Pinpoint the cell where the given text exists, returning its [X, Y] midpoint coordinate. 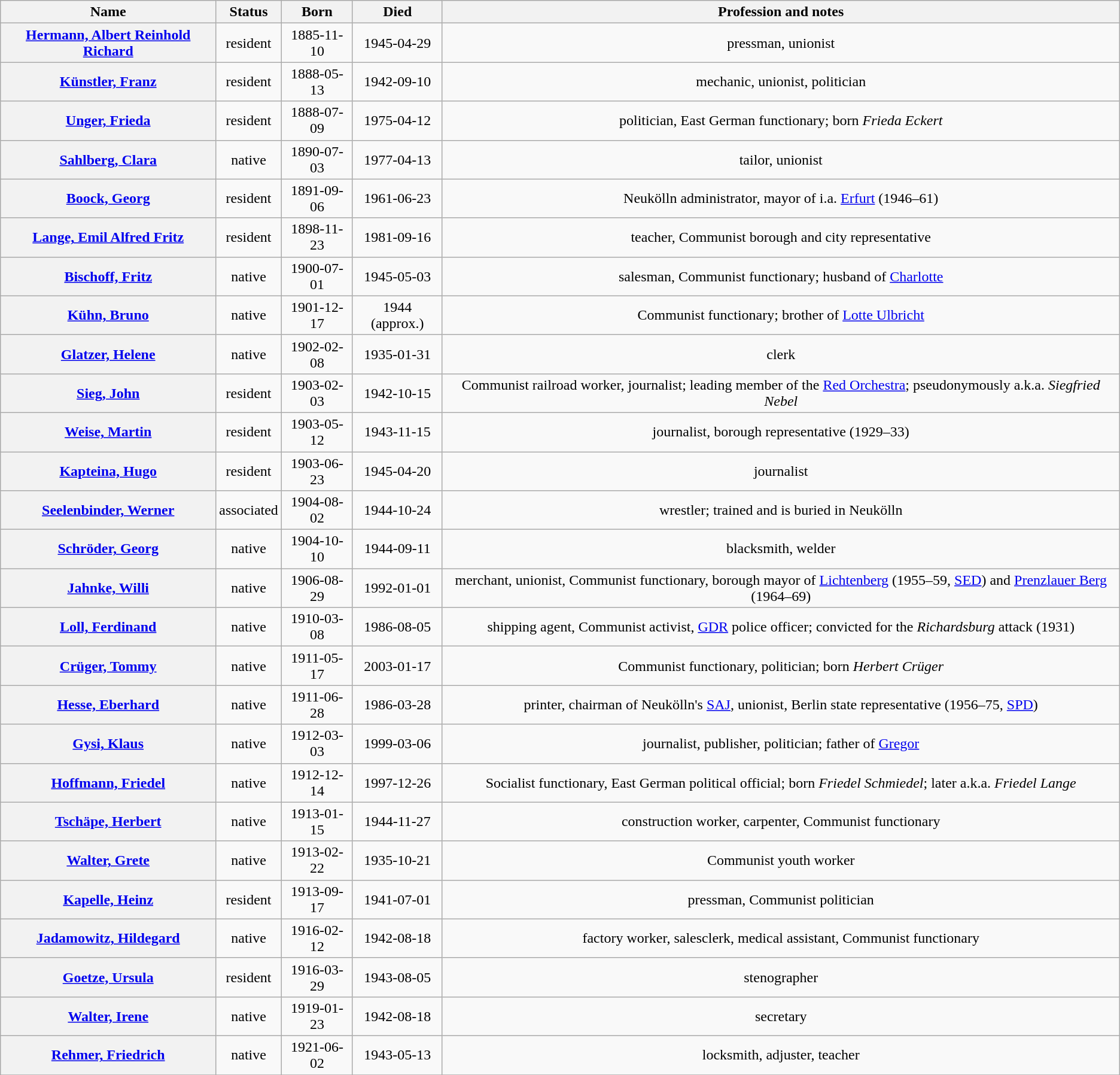
1942-10-15 [397, 393]
1898-11-23 [317, 237]
1912-03-03 [317, 743]
1912-12-14 [317, 783]
clerk [781, 354]
Neukölln administrator, mayor of i.a. Erfurt (1946–61) [781, 199]
merchant, unionist, Communist functionary, borough mayor of Lichtenberg (1955–59, SED) and Prenzlauer Berg (1964–69) [781, 588]
printer, chairman of Neukölln's SAJ, unionist, Berlin state representative (1956–75, SPD) [781, 705]
1890-07-03 [317, 159]
1891-09-06 [317, 199]
journalist, publisher, politician; father of Gregor [781, 743]
Communist functionary, politician; born Herbert Crüger [781, 666]
Status [249, 12]
Crüger, Tommy [108, 666]
1885-11-10 [317, 43]
factory worker, salesclerk, medical assistant, Communist functionary [781, 939]
pressman, Communist politician [781, 899]
1943-08-05 [397, 977]
mechanic, unionist, politician [781, 81]
locksmith, adjuster, teacher [781, 1055]
1903-02-03 [317, 393]
shipping agent, Communist activist, GDR police officer; convicted for the Richardsburg attack (1931) [781, 627]
Communist functionary; brother of Lotte Ulbricht [781, 315]
1986-08-05 [397, 627]
Künstler, Franz [108, 81]
1992-01-01 [397, 588]
Boock, Georg [108, 199]
Jadamowitz, Hildegard [108, 939]
stenographer [781, 977]
1944-11-27 [397, 821]
1921-06-02 [317, 1055]
Walter, Irene [108, 1016]
Communist youth worker [781, 861]
wrestler; trained and is buried in Neukölln [781, 510]
1916-03-29 [317, 977]
Jahnke, Willi [108, 588]
Sieg, John [108, 393]
1944 (approx.) [397, 315]
1943-05-13 [397, 1055]
journalist [781, 470]
Schröder, Georg [108, 549]
1941-07-01 [397, 899]
teacher, Communist borough and city representative [781, 237]
1944-09-11 [397, 549]
1903-05-12 [317, 432]
Loll, Ferdinand [108, 627]
1904-10-10 [317, 549]
1975-04-12 [397, 121]
Socialist functionary, East German political official; born Friedel Schmiedel; later a.k.a. Friedel Lange [781, 783]
Seelenbinder, Werner [108, 510]
1910-03-08 [317, 627]
politician, East German functionary; born Frieda Eckert [781, 121]
Unger, Frieda [108, 121]
1945-05-03 [397, 277]
1913-01-15 [317, 821]
1977-04-13 [397, 159]
1944-10-24 [397, 510]
construction worker, carpenter, Communist functionary [781, 821]
1900-07-01 [317, 277]
Tschäpe, Herbert [108, 821]
1903-06-23 [317, 470]
Hermann, Albert Reinhold Richard [108, 43]
1913-02-22 [317, 861]
1911-05-17 [317, 666]
1913-09-17 [317, 899]
1981-09-16 [397, 237]
1942-09-10 [397, 81]
1943-11-15 [397, 432]
Born [317, 12]
journalist, borough representative (1929–33) [781, 432]
associated [249, 510]
Kühn, Bruno [108, 315]
1945-04-20 [397, 470]
Profession and notes [781, 12]
Hoffmann, Friedel [108, 783]
Hesse, Eberhard [108, 705]
1901-12-17 [317, 315]
secretary [781, 1016]
salesman, Communist functionary; husband of Charlotte [781, 277]
Walter, Grete [108, 861]
Glatzer, Helene [108, 354]
Kapelle, Heinz [108, 899]
blacksmith, welder [781, 549]
Weise, Martin [108, 432]
1906-08-29 [317, 588]
1919-01-23 [317, 1016]
Gysi, Klaus [108, 743]
1916-02-12 [317, 939]
Sahlberg, Clara [108, 159]
Goetze, Ursula [108, 977]
1961-06-23 [397, 199]
Died [397, 12]
1997-12-26 [397, 783]
1904-08-02 [317, 510]
1935-10-21 [397, 861]
Rehmer, Friedrich [108, 1055]
1935-01-31 [397, 354]
1945-04-29 [397, 43]
1888-05-13 [317, 81]
1902-02-08 [317, 354]
2003-01-17 [397, 666]
pressman, unionist [781, 43]
Kapteina, Hugo [108, 470]
1986-03-28 [397, 705]
Communist railroad worker, journalist; leading member of the Red Orchestra; pseudonymously a.k.a. Siegfried Nebel [781, 393]
tailor, unionist [781, 159]
1888-07-09 [317, 121]
Name [108, 12]
Bischoff, Fritz [108, 277]
Lange, Emil Alfred Fritz [108, 237]
1911-06-28 [317, 705]
1999-03-06 [397, 743]
